Return (x, y) of the center of cell containing provided text 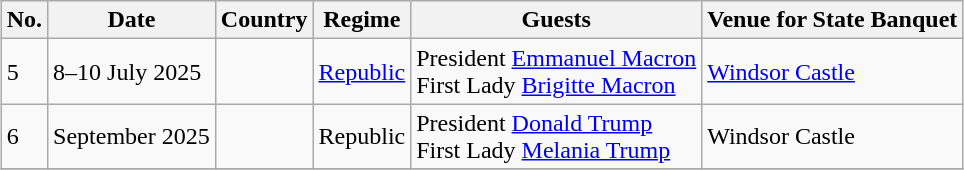
President Emmanuel MacronFirst Lady Brigitte Macron (556, 72)
Country (264, 20)
Date (132, 20)
Regime (362, 20)
No. (24, 20)
6 (24, 136)
September 2025 (132, 136)
5 (24, 72)
President Donald TrumpFirst Lady Melania Trump (556, 136)
Guests (556, 20)
Venue for State Banquet (832, 20)
8–10 July 2025 (132, 72)
